Identify which cell holds the provided text, then report its (X, Y) central coordinate. 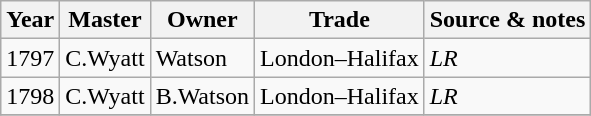
B.Watson (202, 96)
1798 (30, 96)
Owner (202, 20)
Watson (202, 58)
1797 (30, 58)
Trade (340, 20)
Master (105, 20)
Source & notes (508, 20)
Year (30, 20)
